For the text-containing cell, return its midpoint in [X, Y] coordinate format. 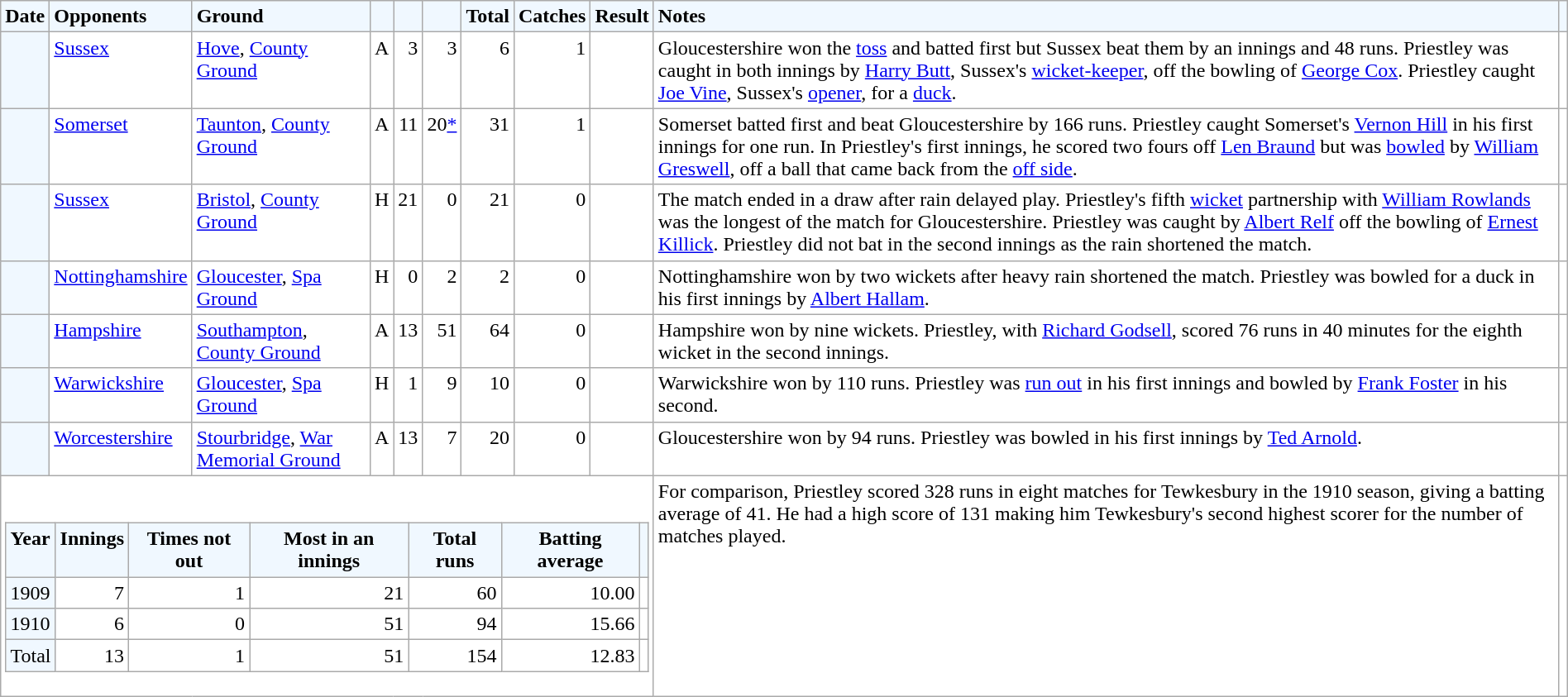
Somerset [121, 146]
Taunton, County Ground [281, 146]
Total runs [455, 551]
Southampton, County Ground [281, 341]
Hampshire won by nine wickets. Priestley, with Richard Godsell, scored 76 runs in 40 minutes for the eighth wicket in the second innings. [1106, 341]
20* [442, 146]
Opponents [121, 17]
31 [488, 146]
10 [488, 395]
Stourbridge, War Memorial Ground [281, 448]
9 [442, 395]
Result [622, 17]
Year [31, 551]
1909 [31, 593]
Worcestershire [121, 448]
15.66 [571, 624]
Gloucestershire won by 94 runs. Priestley was bowled in his first innings by Ted Arnold. [1106, 448]
Ground [281, 17]
64 [488, 341]
Warwickshire won by 110 runs. Priestley was run out in his first innings and bowled by Frank Foster in his second. [1106, 395]
Bristol, County Ground [281, 222]
Most in an innings [329, 551]
Nottinghamshire [121, 288]
Year Innings Times not out Most in an innings Total runs Batting average 1909 7 1 21 60 10.00 1910 6 0 51 94 15.66 Total 13 1 51 154 12.83 [327, 585]
Catches [552, 17]
Hove, County Ground [281, 70]
Innings [92, 551]
60 [455, 593]
11 [409, 146]
Batting average [571, 551]
Nottinghamshire won by two wickets after heavy rain shortened the match. Priestley was bowled for a duck in his first innings by Albert Hallam. [1106, 288]
Warwickshire [121, 395]
20 [488, 448]
12.83 [571, 656]
10.00 [571, 593]
1910 [31, 624]
Date [25, 17]
94 [455, 624]
Hampshire [121, 341]
Times not out [189, 551]
Notes [1106, 17]
154 [455, 656]
